Identify which cell holds the provided text, then report its [x, y] central coordinate. 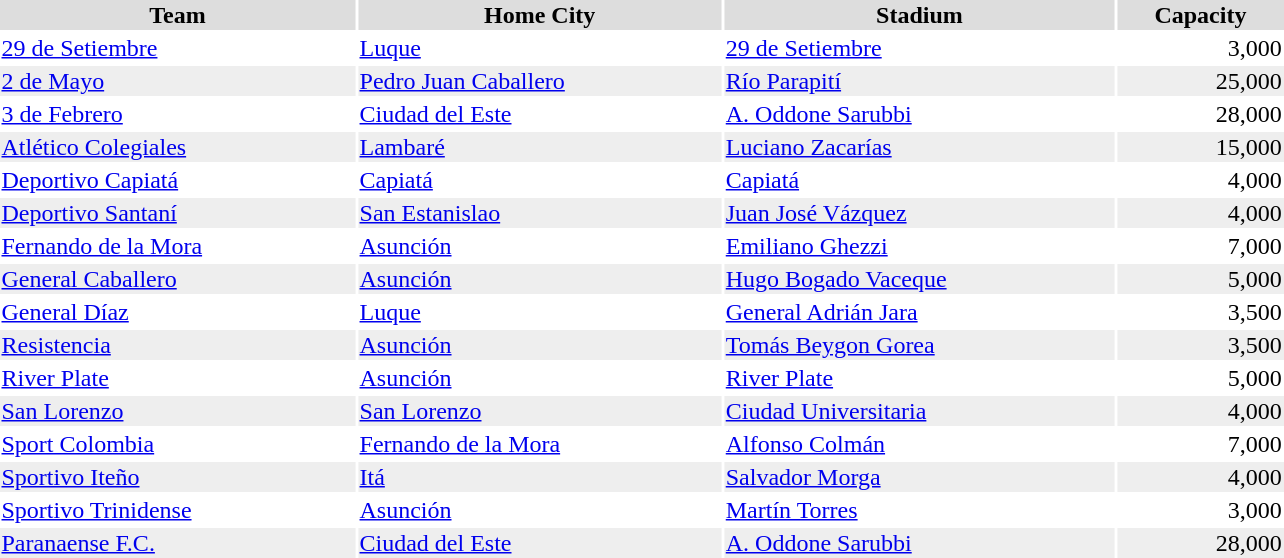
Salvador Morga [919, 477]
Pedro Juan Caballero [540, 81]
General Adrián Jara [919, 312]
Itá [540, 477]
Juan José Vázquez [919, 213]
Deportivo Capiatá [178, 180]
3 de Febrero [178, 114]
Emiliano Ghezzi [919, 246]
Resistencia [178, 345]
Deportivo Santaní [178, 213]
Atlético Colegiales [178, 147]
Alfonso Colmán [919, 444]
Team [178, 15]
15,000 [1201, 147]
General Díaz [178, 312]
Hugo Bogado Vaceque [919, 279]
Luciano Zacarías [919, 147]
Capacity [1201, 15]
Sportivo Iteño [178, 477]
San Estanislao [540, 213]
Ciudad Universitaria [919, 411]
Sport Colombia [178, 444]
2 de Mayo [178, 81]
Paranaense F.C. [178, 543]
Martín Torres [919, 510]
Lambaré [540, 147]
Sportivo Trinidense [178, 510]
Home City [540, 15]
Río Parapití [919, 81]
25,000 [1201, 81]
General Caballero [178, 279]
Stadium [919, 15]
Tomás Beygon Gorea [919, 345]
